Locate the cell with the specified text and output its [x, y] center coordinate. 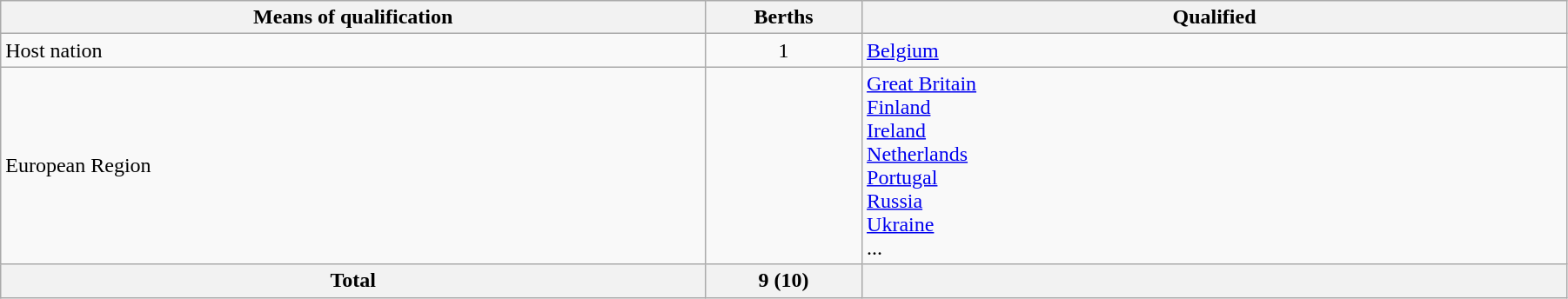
Total [353, 281]
9 (10) [784, 281]
European Region [353, 165]
Host nation [353, 50]
Belgium [1215, 50]
Qualified [1215, 17]
1 [784, 50]
Berths [784, 17]
Means of qualification [353, 17]
Great Britain Finland Ireland Netherlands Portugal Russia Ukraine... [1215, 165]
